Capture the cell that displays the provided text and extract its [x, y] central coordinate. 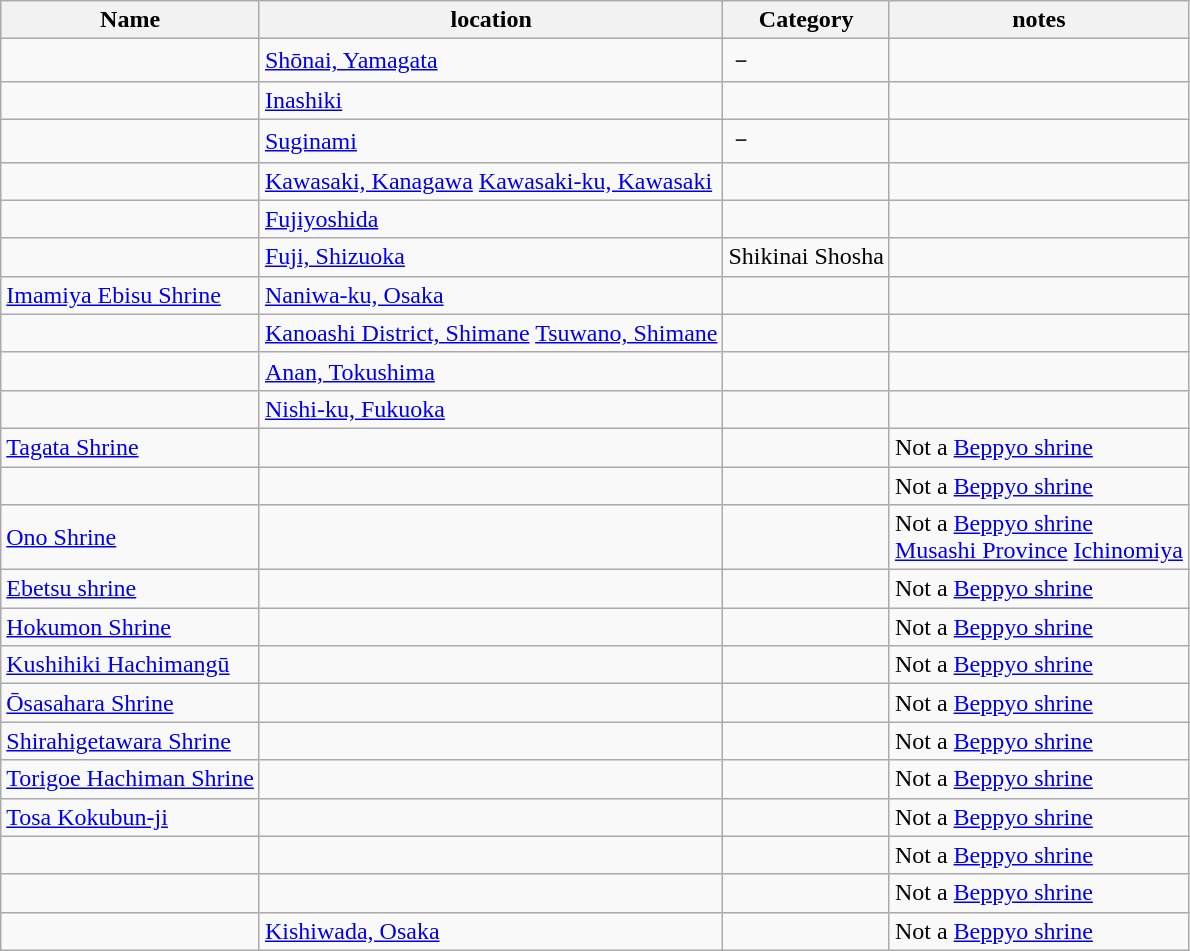
Fuji, Shizuoka [491, 257]
Inashiki [491, 100]
Fujiyoshida [491, 219]
Ono Shrine [130, 538]
Kishiwada, Osaka [491, 931]
Ebetsu shrine [130, 589]
Kushihiki Hachimangū [130, 665]
Category [806, 20]
notes [1038, 20]
Kawasaki, Kanagawa Kawasaki-ku, Kawasaki [491, 181]
Anan, Tokushima [491, 371]
Ōsasahara Shrine [130, 703]
Naniwa-ku, Osaka [491, 295]
Shikinai Shosha [806, 257]
Shirahigetawara Shrine [130, 741]
Tagata Shrine [130, 447]
Torigoe Hachiman Shrine [130, 779]
Tosa Kokubun-ji [130, 817]
Name [130, 20]
Suginami [491, 140]
Imamiya Ebisu Shrine [130, 295]
Kanoashi District, Shimane Tsuwano, Shimane [491, 333]
Shōnai, Yamagata [491, 60]
Hokumon Shrine [130, 627]
Not a Beppyo shrineMusashi Province Ichinomiya [1038, 538]
location [491, 20]
Nishi-ku, Fukuoka [491, 409]
